Output the [X, Y] coordinate of the center of the cell containing the given text.  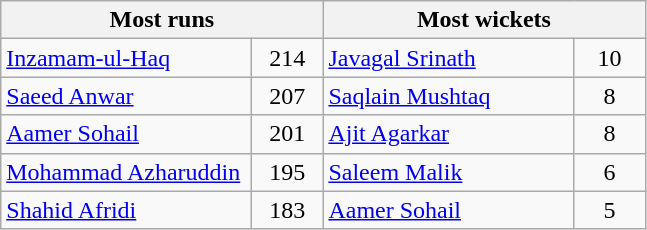
10 [610, 58]
6 [610, 172]
Ajit Agarkar [448, 134]
Javagal Srinath [448, 58]
5 [610, 210]
Shahid Afridi [126, 210]
201 [288, 134]
207 [288, 96]
Saleem Malik [448, 172]
183 [288, 210]
214 [288, 58]
195 [288, 172]
Saeed Anwar [126, 96]
Inzamam-ul-Haq [126, 58]
Mohammad Azharuddin [126, 172]
Most runs [162, 20]
Saqlain Mushtaq [448, 96]
Most wickets [484, 20]
